Extract the (X, Y) coordinate from the center of the cell holding the provided text.  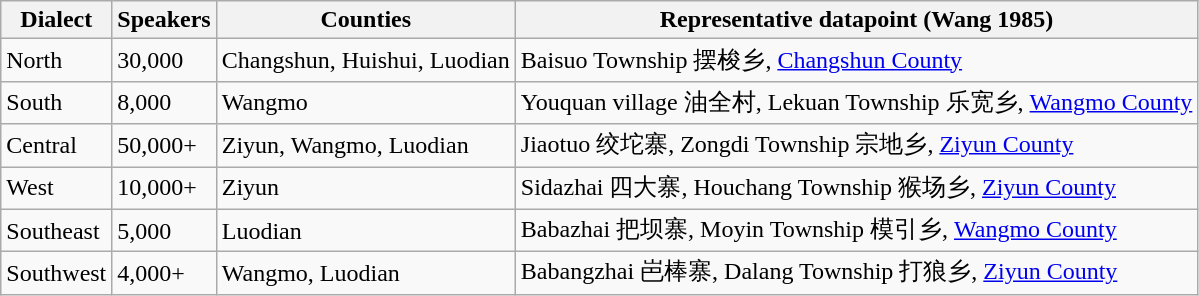
Youquan village 油全村, Lekuan Township 乐宽乡, Wangmo County (856, 102)
5,000 (164, 230)
Babazhai 把坝寨, Moyin Township 模引乡, Wangmo County (856, 230)
South (56, 102)
Speakers (164, 20)
Central (56, 146)
4,000+ (164, 274)
Southeast (56, 230)
Babangzhai 岜棒寨, Dalang Township 打狼乡, Ziyun County (856, 274)
Southwest (56, 274)
Ziyun (366, 188)
Baisuo Township 摆梭乡, Changshun County (856, 60)
Representative datapoint (Wang 1985) (856, 20)
West (56, 188)
Sidazhai 四大寨, Houchang Township 猴场乡, Ziyun County (856, 188)
8,000 (164, 102)
30,000 (164, 60)
Wangmo, Luodian (366, 274)
10,000+ (164, 188)
North (56, 60)
Counties (366, 20)
50,000+ (164, 146)
Luodian (366, 230)
Dialect (56, 20)
Wangmo (366, 102)
Changshun, Huishui, Luodian (366, 60)
Jiaotuo 绞坨寨, Zongdi Township 宗地乡, Ziyun County (856, 146)
Ziyun, Wangmo, Luodian (366, 146)
